Provide the [X, Y] coordinate of the cell's center where the given text is located.  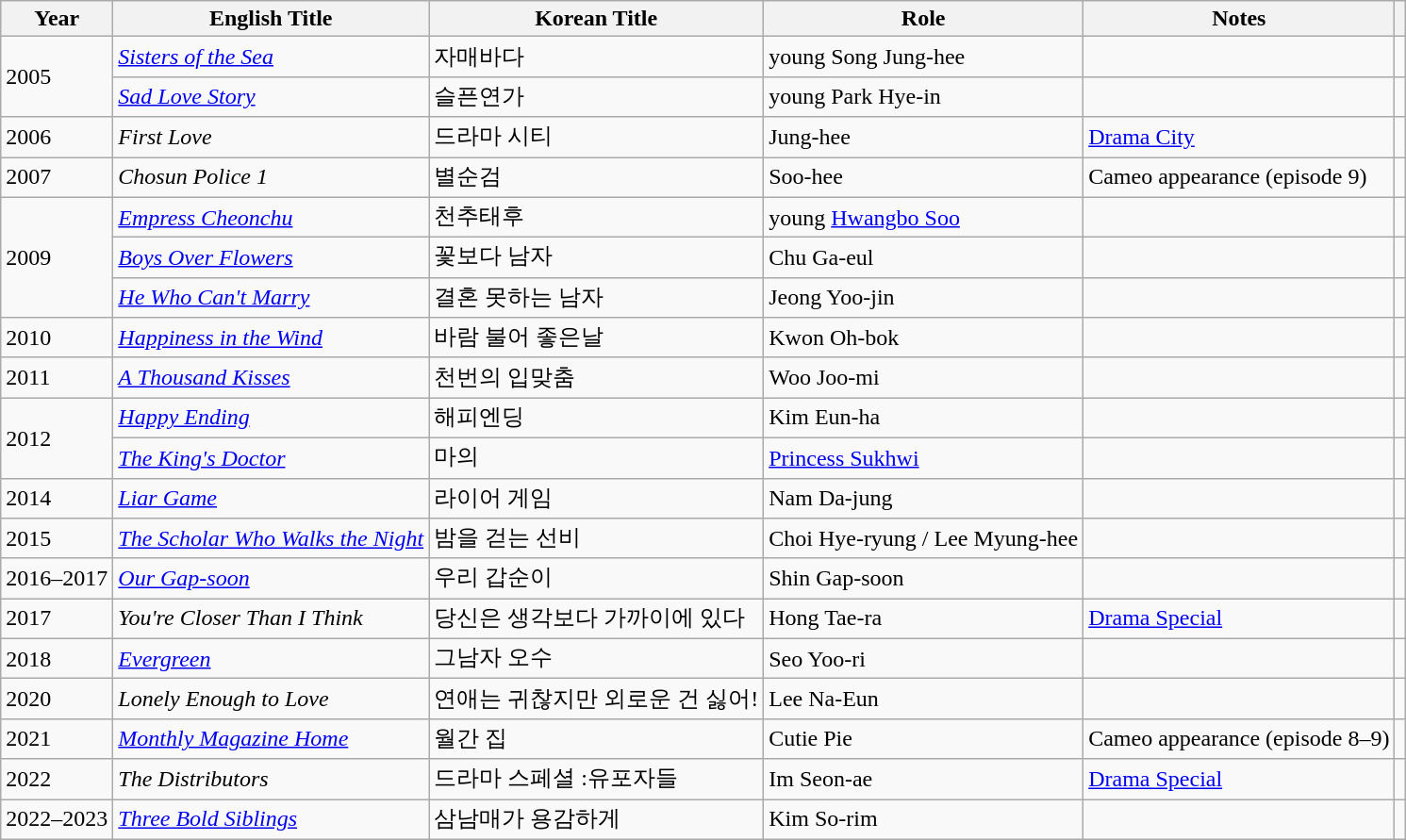
Lonely Enough to Love [272, 700]
A Thousand Kisses [272, 377]
He Who Can't Marry [272, 298]
2020 [57, 700]
Three Bold Siblings [272, 820]
마의 [596, 458]
Monthly Magazine Home [272, 739]
Chosun Police 1 [272, 177]
결혼 못하는 남자 [596, 298]
The King's Doctor [272, 458]
천추태후 [596, 217]
천번의 입맞춤 [596, 377]
2015 [57, 539]
2017 [57, 618]
2010 [57, 338]
Cameo appearance (episode 8–9) [1239, 739]
Princess Sukhwi [924, 458]
월간 집 [596, 739]
2011 [57, 377]
Boys Over Flowers [272, 258]
우리 갑순이 [596, 579]
2021 [57, 739]
Happiness in the Wind [272, 338]
드라마 시티 [596, 138]
Sisters of the Sea [272, 57]
연애는 귀찮지만 외로운 건 싫어! [596, 700]
Korean Title [596, 19]
Jung-hee [924, 138]
라이어 게임 [596, 498]
2016–2017 [57, 579]
Sad Love Story [272, 96]
Our Gap-soon [272, 579]
young Park Hye-in [924, 96]
2007 [57, 177]
당신은 생각보다 가까이에 있다 [596, 618]
2012 [57, 437]
The Scholar Who Walks the Night [272, 539]
The Distributors [272, 779]
young Hwangbo Soo [924, 217]
해피엔딩 [596, 419]
자매바다 [596, 57]
First Love [272, 138]
드라마 스페셜 :유포자들 [596, 779]
2022–2023 [57, 820]
Empress Cheonchu [272, 217]
Hong Tae-ra [924, 618]
Chu Ga-eul [924, 258]
2022 [57, 779]
2005 [57, 77]
꽃보다 남자 [596, 258]
Nam Da-jung [924, 498]
2006 [57, 138]
Cameo appearance (episode 9) [1239, 177]
Happy Ending [272, 419]
Kim Eun-ha [924, 419]
Kwon Oh-bok [924, 338]
Choi Hye-ryung / Lee Myung-hee [924, 539]
슬픈연가 [596, 96]
바람 불어 좋은날 [596, 338]
You're Closer Than I Think [272, 618]
Notes [1239, 19]
Jeong Yoo-jin [924, 298]
English Title [272, 19]
Seo Yoo-ri [924, 658]
Evergreen [272, 658]
young Song Jung-hee [924, 57]
Im Seon-ae [924, 779]
Lee Na-Eun [924, 700]
Drama City [1239, 138]
Kim So-rim [924, 820]
Cutie Pie [924, 739]
2018 [57, 658]
Year [57, 19]
Soo-hee [924, 177]
Role [924, 19]
별순검 [596, 177]
Shin Gap-soon [924, 579]
Woo Joo-mi [924, 377]
Liar Game [272, 498]
2009 [57, 257]
그남자 오수 [596, 658]
밤을 걷는 선비 [596, 539]
삼남매가 용감하게 [596, 820]
2014 [57, 498]
